Output the [X, Y] coordinate of the center of the cell containing the given text.  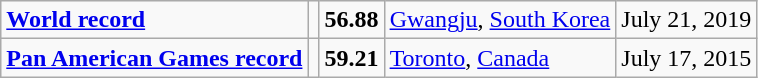
Toronto, Canada [500, 58]
Pan American Games record [154, 58]
56.88 [352, 20]
59.21 [352, 58]
July 17, 2015 [686, 58]
World record [154, 20]
Gwangju, South Korea [500, 20]
July 21, 2019 [686, 20]
